Identify which cell holds the provided text, then report its [X, Y] central coordinate. 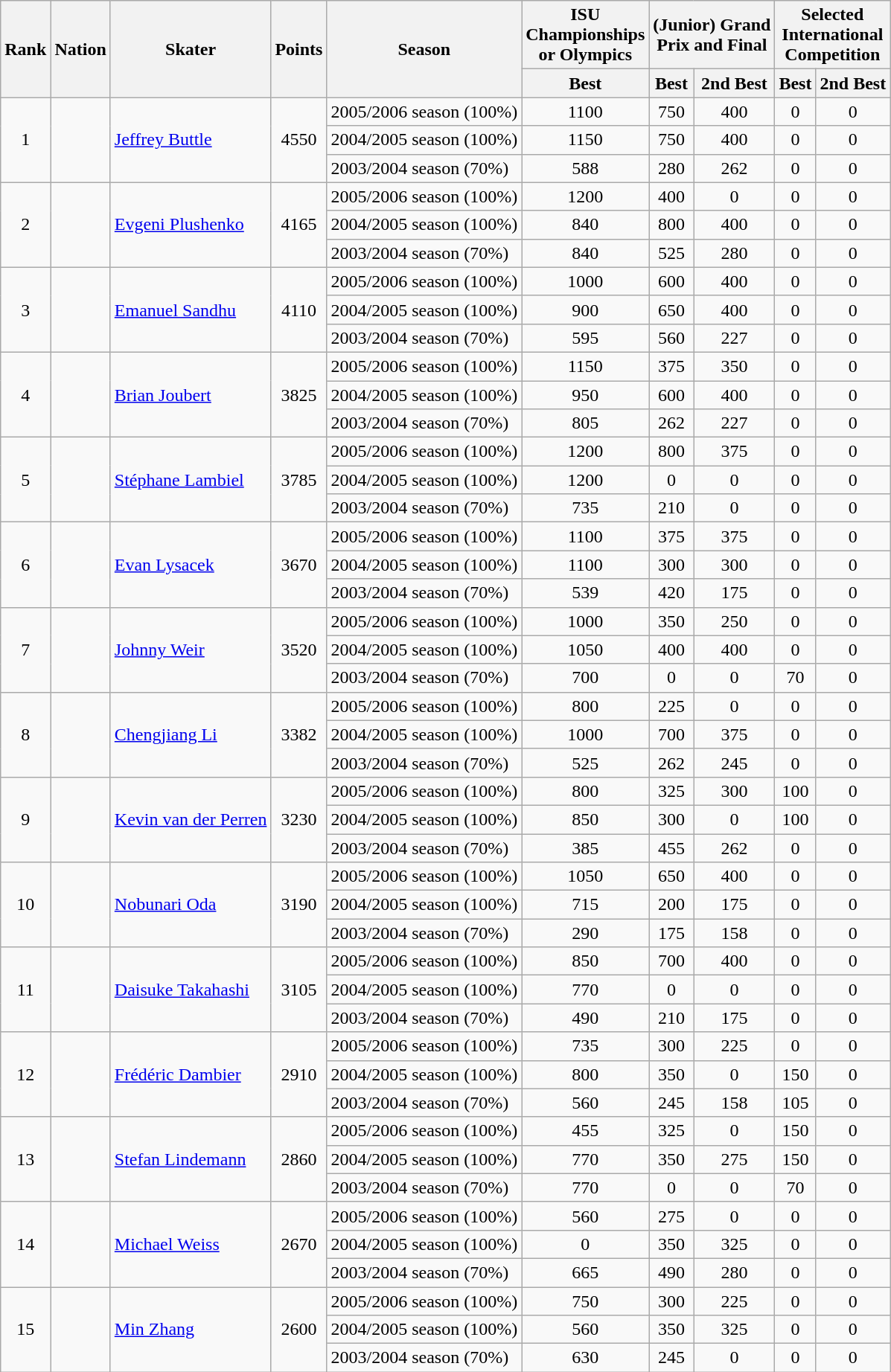
Skater [191, 49]
105 [795, 1103]
588 [585, 168]
11 [25, 990]
3190 [299, 905]
8 [25, 734]
4 [25, 394]
Rank [25, 49]
Brian Joubert [191, 394]
3105 [299, 990]
539 [585, 593]
Kevin van der Perren [191, 819]
Daisuke Takahashi [191, 990]
Johnny Weir [191, 650]
250 [734, 621]
950 [585, 395]
7 [25, 650]
715 [585, 905]
2670 [299, 1244]
900 [585, 310]
12 [25, 1074]
Jeffrey Buttle [191, 140]
10 [25, 905]
3230 [299, 819]
3382 [299, 734]
Nobunari Oda [191, 905]
Chengjiang Li [191, 734]
805 [585, 423]
Points [299, 49]
9 [25, 819]
4550 [299, 140]
Season [424, 49]
290 [585, 933]
1 [25, 140]
3520 [299, 650]
Stefan Lindemann [191, 1159]
ISU Championships or Olympics [585, 35]
Michael Weiss [191, 1244]
2860 [299, 1159]
2600 [299, 1330]
665 [585, 1272]
14 [25, 1244]
Nation [80, 49]
3 [25, 310]
Selected International Competition [832, 35]
630 [585, 1358]
Stéphane Lambiel [191, 480]
3785 [299, 480]
3670 [299, 565]
420 [671, 593]
385 [585, 847]
6 [25, 565]
2910 [299, 1074]
200 [671, 905]
5 [25, 480]
Evan Lysacek [191, 565]
13 [25, 1159]
Evgeni Plushenko [191, 225]
2 [25, 225]
15 [25, 1330]
4165 [299, 225]
(Junior) Grand Prix and Final [712, 35]
3825 [299, 394]
4110 [299, 310]
595 [585, 338]
Min Zhang [191, 1330]
Frédéric Dambier [191, 1074]
Emanuel Sandhu [191, 310]
